Capture the cell that displays the provided text and extract its [X, Y] central coordinate. 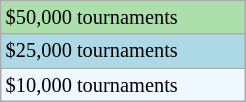
$10,000 tournaments [124, 85]
$25,000 tournaments [124, 51]
$50,000 tournaments [124, 17]
